Return the [x, y] coordinate for the center point of the cell that contains the specified text.  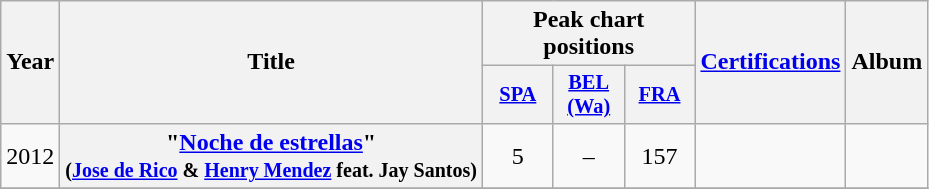
Year [30, 62]
2012 [30, 156]
Certifications [770, 62]
FRA [660, 95]
"Noche de estrellas" (Jose de Rico & Henry Mendez feat. Jay Santos) [272, 156]
Title [272, 62]
– [588, 156]
SPA [518, 95]
5 [518, 156]
BEL (Wa) [588, 95]
157 [660, 156]
Peak chart positions [588, 34]
Album [887, 62]
